Provide the (x, y) coordinate of the cell's center where the given text is located.  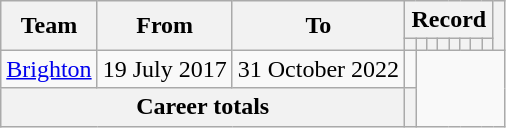
Team (49, 26)
19 July 2017 (164, 69)
Career totals (203, 107)
31 October 2022 (318, 69)
Brighton (49, 69)
From (164, 26)
Record (449, 20)
To (318, 26)
